Find where the given text appears and provide that cell's center as (x, y) coordinate. 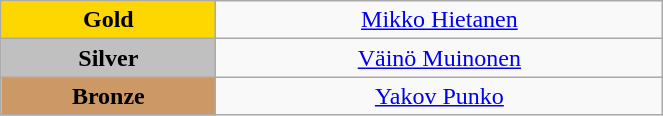
Yakov Punko (440, 96)
Silver (108, 58)
Mikko Hietanen (440, 20)
Bronze (108, 96)
Väinö Muinonen (440, 58)
Gold (108, 20)
